From the cell containing the given text, extract its center point as [X, Y] coordinate. 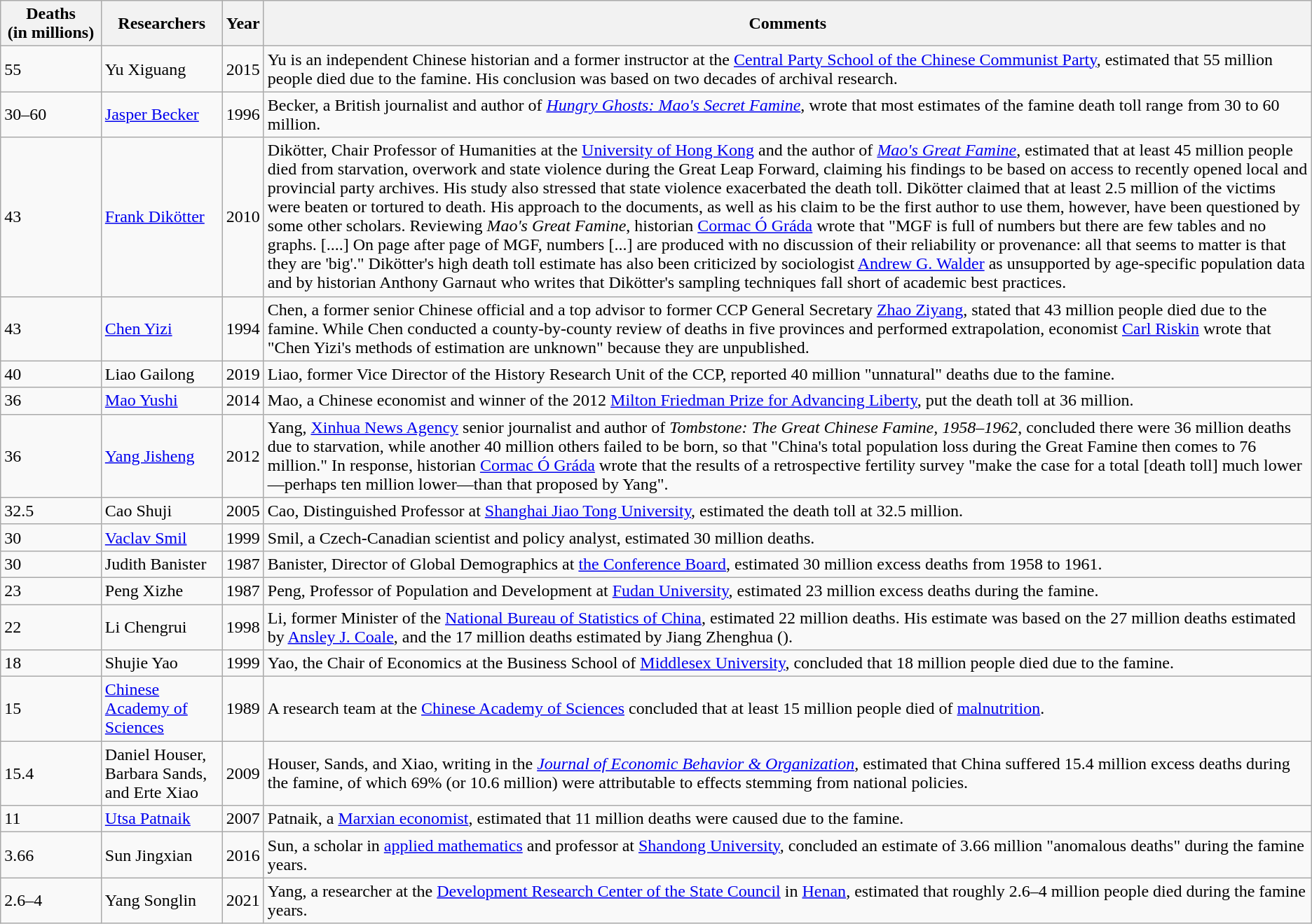
Jasper Becker [161, 115]
Peng, Professor of Population and Development at Fudan University, estimated 23 million excess deaths during the famine. [788, 591]
Sun Jingxian [161, 855]
1996 [242, 115]
Vaclav Smil [161, 537]
18 [51, 663]
2019 [242, 374]
22 [51, 626]
Chen Yizi [161, 329]
30–60 [51, 115]
Cao Shuji [161, 511]
Researchers [161, 24]
A research team at the Chinese Academy of Sciences concluded that at least 15 million people died of malnutrition. [788, 709]
Year [242, 24]
Patnaik, a Marxian economist, estimated that 11 million deaths were caused due to the famine. [788, 819]
2010 [242, 217]
2.6–4 [51, 901]
15.4 [51, 773]
Mao, a Chinese economist and winner of the 2012 Milton Friedman Prize for Advancing Liberty, put the death toll at 36 million. [788, 401]
Daniel Houser, Barbara Sands, and Erte Xiao [161, 773]
Yao, the Chair of Economics at the Business School of Middlesex University, concluded that 18 million people died due to the famine. [788, 663]
2016 [242, 855]
Smil, a Czech-Canadian scientist and policy analyst, estimated 30 million deaths. [788, 537]
Banister, Director of Global Demographics at the Conference Board, estimated 30 million excess deaths from 1958 to 1961. [788, 564]
Peng Xizhe [161, 591]
Deaths (in millions) [51, 24]
11 [51, 819]
32.5 [51, 511]
1998 [242, 626]
3.66 [51, 855]
40 [51, 374]
2005 [242, 511]
Chinese Academy of Sciences [161, 709]
23 [51, 591]
Frank Dikötter [161, 217]
1994 [242, 329]
Li Chengrui [161, 626]
Comments [788, 24]
Liao, former Vice Director of the History Research Unit of the CCP, reported 40 million "unnatural" deaths due to the famine. [788, 374]
2007 [242, 819]
Yu Xiguang [161, 69]
55 [51, 69]
Judith Banister [161, 564]
Utsa Patnaik [161, 819]
1989 [242, 709]
2021 [242, 901]
15 [51, 709]
Cao, Distinguished Professor at Shanghai Jiao Tong University, estimated the death toll at 32.5 million. [788, 511]
2012 [242, 455]
Shujie Yao [161, 663]
2015 [242, 69]
Yang Songlin [161, 901]
2014 [242, 401]
Liao Gailong [161, 374]
2009 [242, 773]
Mao Yushi [161, 401]
Yang Jisheng [161, 455]
